Capture the cell that displays the provided text and extract its (X, Y) central coordinate. 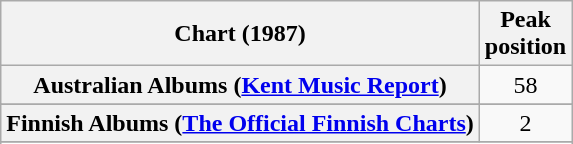
Peakposition (525, 34)
Finnish Albums (The Official Finnish Charts) (240, 123)
2 (525, 123)
Chart (1987) (240, 34)
Australian Albums (Kent Music Report) (240, 85)
58 (525, 85)
